Provide the [x, y] coordinate of the cell's center where the given text is located.  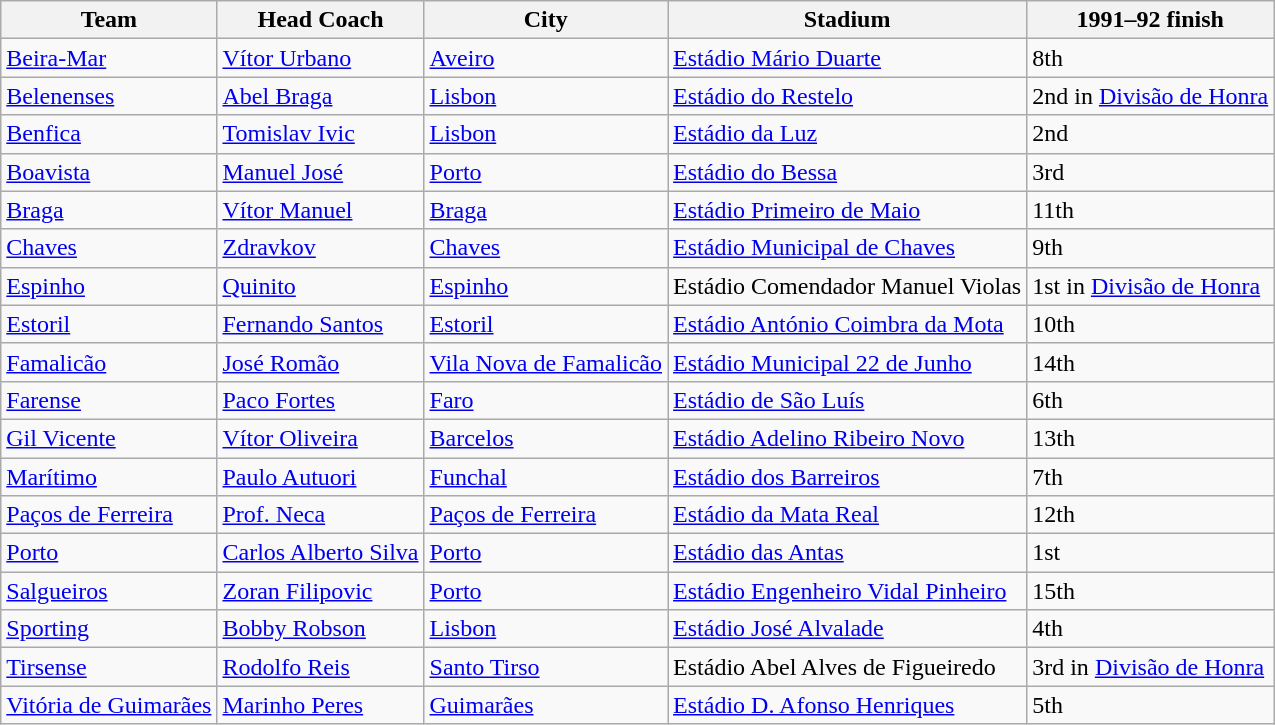
9th [1150, 248]
Estádio do Bessa [848, 172]
Faro [546, 400]
Vila Nova de Famalicão [546, 362]
Vítor Manuel [320, 210]
Boavista [109, 172]
2nd [1150, 134]
Paco Fortes [320, 400]
Santo Tirso [546, 667]
City [546, 20]
Prof. Neca [320, 515]
Estádio Municipal de Chaves [848, 248]
Bobby Robson [320, 629]
Estádio da Mata Real [848, 515]
Farense [109, 400]
Quinito [320, 286]
Beira-Mar [109, 58]
Barcelos [546, 438]
Vitória de Guimarães [109, 705]
Estádio Mário Duarte [848, 58]
4th [1150, 629]
Estádio dos Barreiros [848, 477]
Carlos Alberto Silva [320, 553]
Benfica [109, 134]
Gil Vicente [109, 438]
15th [1150, 591]
3rd [1150, 172]
José Romão [320, 362]
8th [1150, 58]
2nd in Divisão de Honra [1150, 96]
Guimarães [546, 705]
Estádio do Restelo [848, 96]
Estádio D. Afonso Henriques [848, 705]
Estádio Engenheiro Vidal Pinheiro [848, 591]
Vítor Oliveira [320, 438]
3rd in Divisão de Honra [1150, 667]
Stadium [848, 20]
Marítimo [109, 477]
Estádio de São Luís [848, 400]
Zoran Filipovic [320, 591]
Marinho Peres [320, 705]
5th [1150, 705]
14th [1150, 362]
6th [1150, 400]
Belenenses [109, 96]
Famalicão [109, 362]
7th [1150, 477]
Manuel José [320, 172]
Tomislav Ivic [320, 134]
Salgueiros [109, 591]
Estádio Primeiro de Maio [848, 210]
Tirsense [109, 667]
Estádio da Luz [848, 134]
Abel Braga [320, 96]
Estádio Adelino Ribeiro Novo [848, 438]
12th [1150, 515]
Paulo Autuori [320, 477]
1st [1150, 553]
Team [109, 20]
Estádio Municipal 22 de Junho [848, 362]
Estádio Comendador Manuel Violas [848, 286]
Zdravkov [320, 248]
Aveiro [546, 58]
Sporting [109, 629]
Funchal [546, 477]
Estádio Abel Alves de Figueiredo [848, 667]
13th [1150, 438]
Fernando Santos [320, 324]
Vítor Urbano [320, 58]
1st in Divisão de Honra [1150, 286]
Estádio António Coimbra da Mota [848, 324]
10th [1150, 324]
1991–92 finish [1150, 20]
Head Coach [320, 20]
Rodolfo Reis [320, 667]
11th [1150, 210]
Estádio das Antas [848, 553]
Estádio José Alvalade [848, 629]
